Output the [X, Y] coordinate of the center of the cell containing the given text.  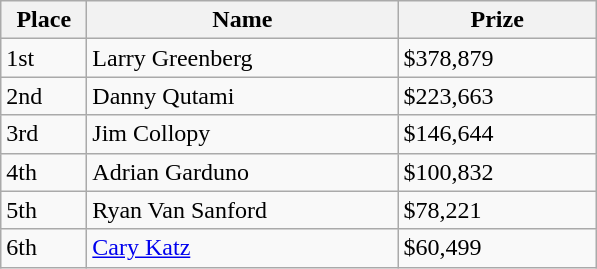
$100,832 [498, 172]
6th [44, 248]
5th [44, 210]
$60,499 [498, 248]
$78,221 [498, 210]
$223,663 [498, 96]
Ryan Van Sanford [242, 210]
3rd [44, 134]
Danny Qutami [242, 96]
Larry Greenberg [242, 58]
Adrian Garduno [242, 172]
Cary Katz [242, 248]
4th [44, 172]
Name [242, 20]
$378,879 [498, 58]
Jim Collopy [242, 134]
$146,644 [498, 134]
1st [44, 58]
2nd [44, 96]
Prize [498, 20]
Place [44, 20]
